Locate the cell with the specified text and output its [x, y] center coordinate. 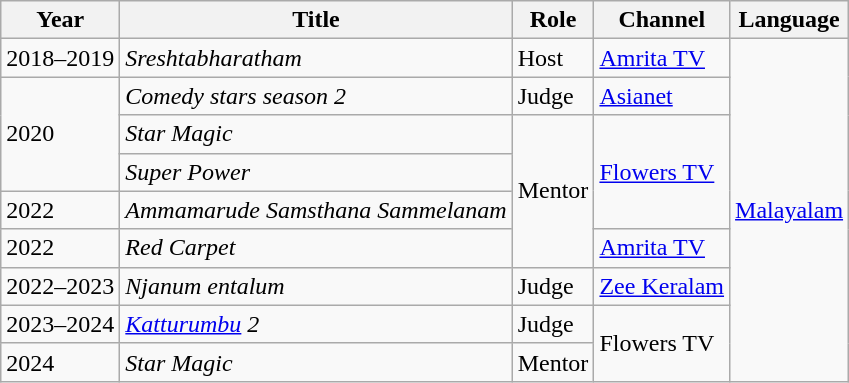
Role [553, 20]
Sreshtabharatham [316, 58]
2023–2024 [60, 324]
2018–2019 [60, 58]
Ammamarude Samsthana Sammelanam [316, 210]
Year [60, 20]
Asianet [662, 96]
Njanum entalum [316, 286]
Host [553, 58]
2022–2023 [60, 286]
Comedy stars season 2 [316, 96]
Zee Keralam [662, 286]
Red Carpet [316, 248]
Katturumbu 2 [316, 324]
Title [316, 20]
2024 [60, 362]
Super Power [316, 172]
Language [790, 20]
Malayalam [790, 210]
Channel [662, 20]
2020 [60, 134]
